Search for the cell housing the specified text and yield its [x, y] center coordinate. 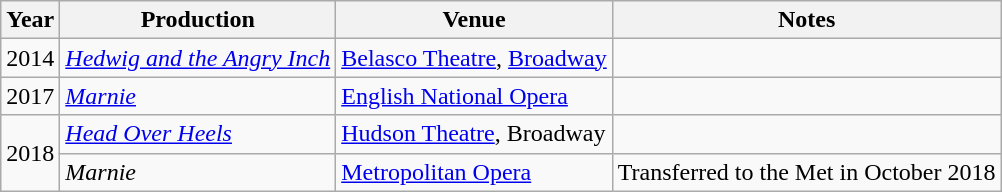
Hedwig and the Angry Inch [198, 58]
2018 [30, 153]
Hudson Theatre, Broadway [474, 134]
Notes [806, 20]
Belasco Theatre, Broadway [474, 58]
Production [198, 20]
Head Over Heels [198, 134]
2017 [30, 96]
2014 [30, 58]
Metropolitan Opera [474, 172]
Year [30, 20]
English National Opera [474, 96]
Transferred to the Met in October 2018 [806, 172]
Venue [474, 20]
